Return the (X, Y) coordinate for the center point of the cell that contains the specified text.  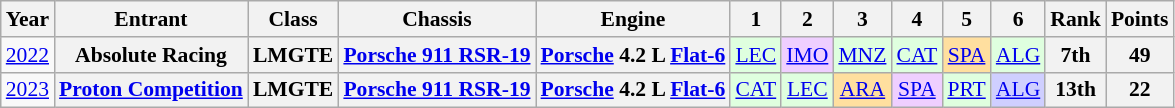
4 (916, 19)
Points (1140, 19)
Rank (1076, 19)
Class (293, 19)
Absolute Racing (151, 55)
6 (1018, 19)
MNZ (862, 55)
Year (28, 19)
ARA (862, 90)
2 (807, 19)
13th (1076, 90)
5 (966, 19)
Engine (634, 19)
3 (862, 19)
49 (1140, 55)
Proton Competition (151, 90)
22 (1140, 90)
2023 (28, 90)
1 (756, 19)
IMO (807, 55)
Chassis (436, 19)
2022 (28, 55)
Entrant (151, 19)
7th (1076, 55)
PRT (966, 90)
